Determine the (X, Y) coordinate at the center of the cell enclosing the given text.  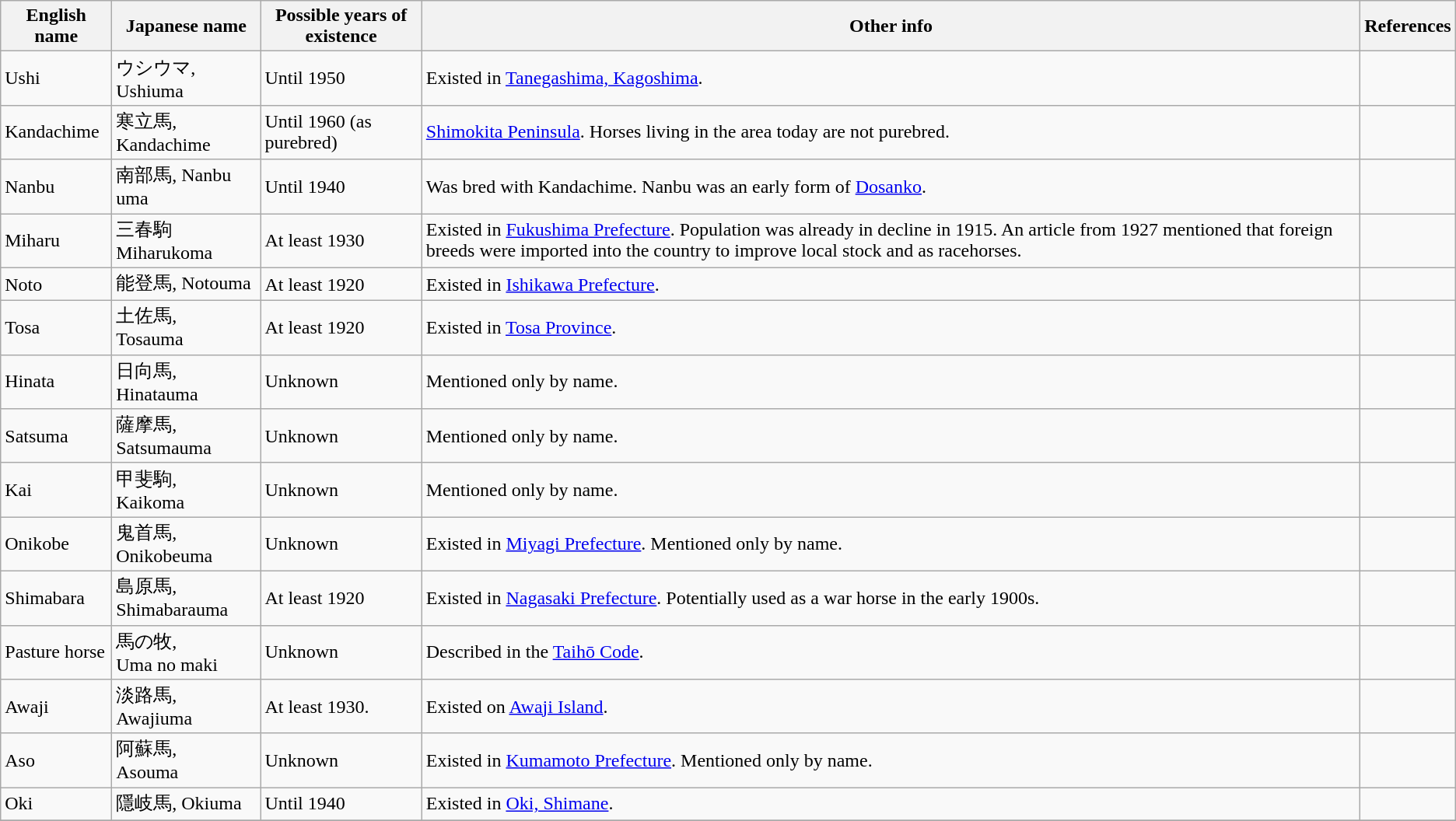
Shimabara (56, 598)
At least 1930. (341, 707)
Japanese name (187, 26)
ウシウマ, Ushiuma (187, 79)
Until 1960 (as purebred) (341, 132)
Kandachime (56, 132)
三春駒Miharukoma (187, 240)
Existed in Miyagi Prefecture. Mentioned only by name. (891, 544)
Until 1950 (341, 79)
Existed in Oki, Shimane. (891, 804)
隱岐馬, Okiuma (187, 804)
References (1408, 26)
Existed in Ishikawa Prefecture. (891, 285)
甲斐駒,Kaikoma (187, 490)
寒立馬, Kandachime (187, 132)
南部馬, Nanbu uma (187, 187)
Onikobe (56, 544)
English name (56, 26)
Existed on Awaji Island. (891, 707)
島原馬,Shimabarauma (187, 598)
Possible years of existence (341, 26)
土佐馬,Tosauma (187, 328)
Existed in Tosa Province. (891, 328)
Satsuma (56, 436)
鬼首馬,Onikobeuma (187, 544)
Kai (56, 490)
Pasture horse (56, 652)
Noto (56, 285)
Nanbu (56, 187)
馬の牧,Uma no maki (187, 652)
日向馬,Hinatauma (187, 382)
淡路馬,Awajiuma (187, 707)
Existed in Tanegashima, Kagoshima. (891, 79)
Tosa (56, 328)
Existed in Nagasaki Prefecture. Potentially used as a war horse in the early 1900s. (891, 598)
薩摩馬,Satsumauma (187, 436)
Hinata (56, 382)
Existed in Kumamoto Prefecture. Mentioned only by name. (891, 760)
Ushi (56, 79)
Oki (56, 804)
Aso (56, 760)
Shimokita Peninsula. Horses living in the area today are not purebred. (891, 132)
At least 1930 (341, 240)
Was bred with Kandachime. Nanbu was an early form of Dosanko. (891, 187)
Awaji (56, 707)
能登馬, Notouma (187, 285)
阿蘇馬,Asouma (187, 760)
Described in the Taihō Code. (891, 652)
Other info (891, 26)
Miharu (56, 240)
